Provide the (X, Y) coordinate of the cell's center where the given text is located.  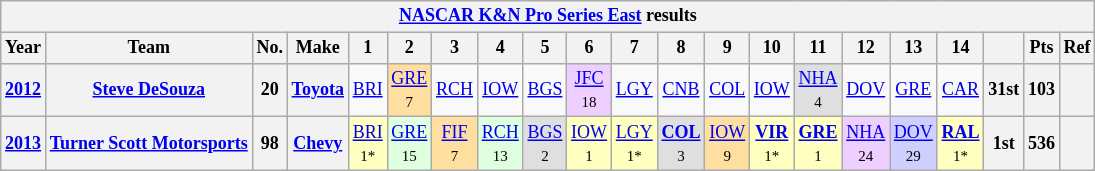
IOW1 (590, 144)
13 (914, 48)
5 (545, 48)
NHA24 (866, 144)
103 (1042, 90)
14 (960, 48)
6 (590, 48)
NHA4 (818, 90)
Toyota (318, 90)
RCH (455, 90)
RCH13 (500, 144)
Chevy (318, 144)
VIR1* (772, 144)
1st (1004, 144)
No. (270, 48)
10 (772, 48)
COL3 (681, 144)
LGY (634, 90)
98 (270, 144)
9 (728, 48)
2 (410, 48)
GRE (914, 90)
BGS (545, 90)
Steve DeSouza (148, 90)
CAR (960, 90)
GRE7 (410, 90)
FIF7 (455, 144)
20 (270, 90)
BRI (368, 90)
4 (500, 48)
Year (24, 48)
3 (455, 48)
BRI1* (368, 144)
IOW9 (728, 144)
COL (728, 90)
31st (1004, 90)
JFC18 (590, 90)
DOV (866, 90)
Pts (1042, 48)
NASCAR K&N Pro Series East results (548, 16)
2013 (24, 144)
BGS2 (545, 144)
11 (818, 48)
GRE1 (818, 144)
Ref (1077, 48)
Team (148, 48)
536 (1042, 144)
7 (634, 48)
Turner Scott Motorsports (148, 144)
Make (318, 48)
RAL1* (960, 144)
GRE15 (410, 144)
CNB (681, 90)
1 (368, 48)
8 (681, 48)
LGY1* (634, 144)
2012 (24, 90)
12 (866, 48)
DOV29 (914, 144)
